Output the [x, y] coordinate of the center of the cell containing the given text.  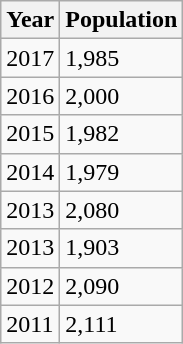
2,000 [122, 96]
2,111 [122, 324]
1,985 [122, 58]
2011 [30, 324]
2014 [30, 172]
2017 [30, 58]
Year [30, 20]
1,903 [122, 248]
1,979 [122, 172]
Population [122, 20]
2,090 [122, 286]
2012 [30, 286]
1,982 [122, 134]
2016 [30, 96]
2015 [30, 134]
2,080 [122, 210]
